For the text-containing cell, return its midpoint in (X, Y) coordinate format. 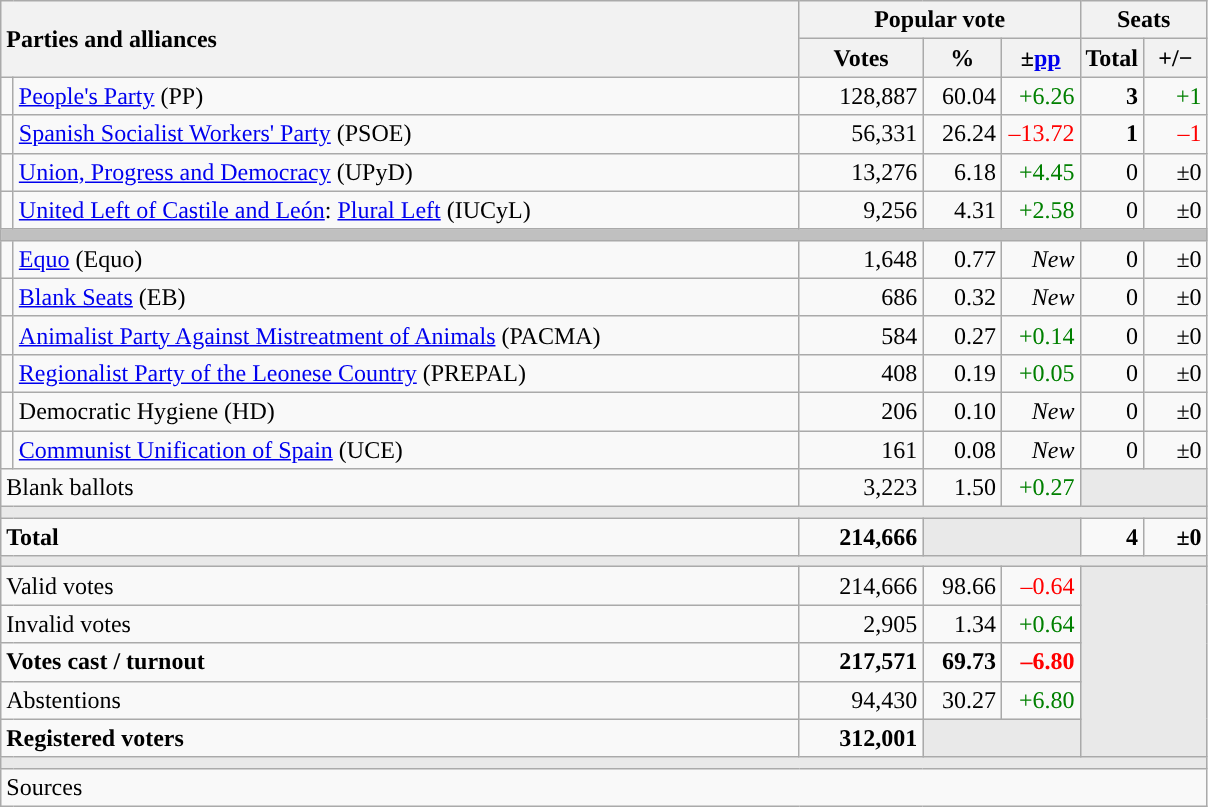
0.08 (962, 449)
0.19 (962, 373)
+4.45 (1040, 172)
56,331 (861, 134)
Equo (Equo) (406, 259)
206 (861, 411)
+/− (1176, 58)
0.77 (962, 259)
0.27 (962, 335)
0.32 (962, 297)
1.34 (962, 624)
584 (861, 335)
Blank ballots (400, 488)
People's Party (PP) (406, 96)
94,430 (861, 700)
Democratic Hygiene (HD) (406, 411)
4.31 (962, 210)
% (962, 58)
98.66 (962, 586)
Votes (861, 58)
1,648 (861, 259)
1.50 (962, 488)
–6.80 (1040, 662)
408 (861, 373)
4 (1112, 537)
Communist Unification of Spain (UCE) (406, 449)
9,256 (861, 210)
60.04 (962, 96)
161 (861, 449)
217,571 (861, 662)
1 (1112, 134)
26.24 (962, 134)
Sources (604, 787)
–13.72 (1040, 134)
128,887 (861, 96)
3 (1112, 96)
686 (861, 297)
–1 (1176, 134)
Regionalist Party of the Leonese Country (PREPAL) (406, 373)
±pp (1040, 58)
+0.64 (1040, 624)
Votes cast / turnout (400, 662)
13,276 (861, 172)
+6.80 (1040, 700)
Union, Progress and Democracy (UPyD) (406, 172)
69.73 (962, 662)
Abstentions (400, 700)
Animalist Party Against Mistreatment of Animals (PACMA) (406, 335)
+1 (1176, 96)
Popular vote (940, 20)
Blank Seats (EB) (406, 297)
Seats (1144, 20)
+2.58 (1040, 210)
United Left of Castile and León: Plural Left (IUCyL) (406, 210)
Parties and alliances (400, 39)
Spanish Socialist Workers' Party (PSOE) (406, 134)
+6.26 (1040, 96)
0.10 (962, 411)
2,905 (861, 624)
312,001 (861, 738)
30.27 (962, 700)
3,223 (861, 488)
Registered voters (400, 738)
–0.64 (1040, 586)
6.18 (962, 172)
Invalid votes (400, 624)
+0.05 (1040, 373)
Valid votes (400, 586)
+0.27 (1040, 488)
+0.14 (1040, 335)
